Pinpoint the cell where the given text exists, returning its [x, y] midpoint coordinate. 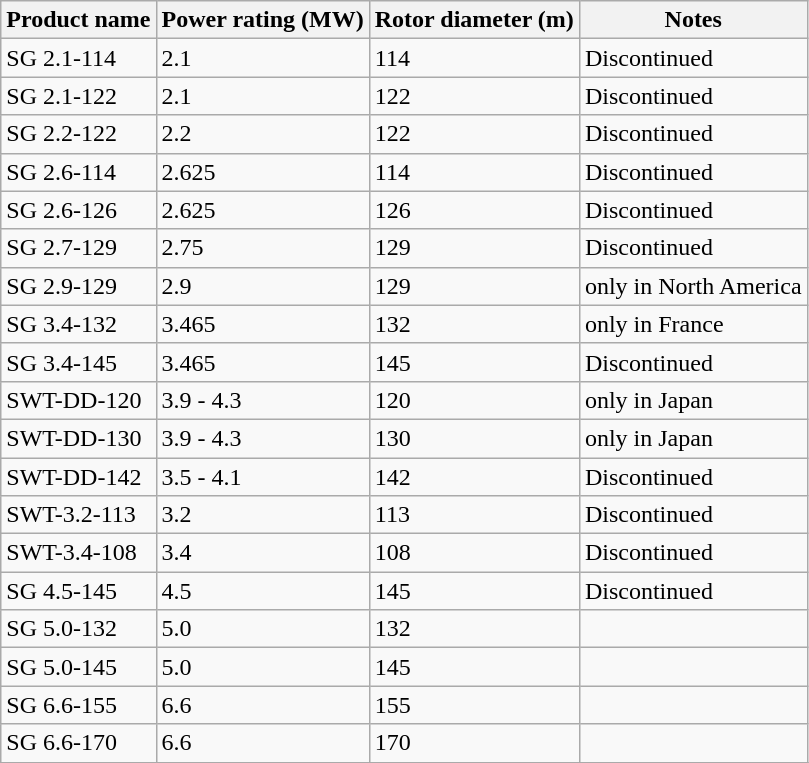
2.9 [262, 286]
SG 2.7-129 [78, 248]
SG 5.0-145 [78, 667]
SG 5.0-132 [78, 629]
SWT-DD-130 [78, 438]
Notes [693, 20]
2.2 [262, 134]
SG 4.5-145 [78, 591]
130 [474, 438]
Power rating (MW) [262, 20]
SG 3.4-145 [78, 362]
SG 6.6-170 [78, 743]
4.5 [262, 591]
SG 2.9-129 [78, 286]
126 [474, 210]
Rotor diameter (m) [474, 20]
SG 2.1-122 [78, 96]
SG 2.2-122 [78, 134]
SG 2.6-114 [78, 172]
only in France [693, 324]
SWT-3.2-113 [78, 515]
only in North America [693, 286]
3.4 [262, 553]
113 [474, 515]
SWT-DD-120 [78, 400]
SG 6.6-155 [78, 705]
SWT-3.4-108 [78, 553]
108 [474, 553]
170 [474, 743]
Product name [78, 20]
SG 2.6-126 [78, 210]
3.2 [262, 515]
3.5 - 4.1 [262, 477]
142 [474, 477]
SG 3.4-132 [78, 324]
SWT-DD-142 [78, 477]
120 [474, 400]
155 [474, 705]
SG 2.1-114 [78, 58]
2.75 [262, 248]
